Detect which cell encompasses the target text, then output its [x, y] center coordinate. 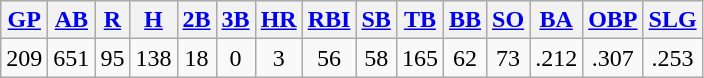
RBI [329, 20]
58 [376, 58]
BB [464, 20]
95 [112, 58]
SO [508, 20]
OBP [613, 20]
SB [376, 20]
209 [24, 58]
3 [278, 58]
651 [72, 58]
0 [236, 58]
SLG [672, 20]
56 [329, 58]
2B [196, 20]
R [112, 20]
AB [72, 20]
.307 [613, 58]
H [154, 20]
73 [508, 58]
TB [420, 20]
.253 [672, 58]
3B [236, 20]
62 [464, 58]
BA [556, 20]
GP [24, 20]
.212 [556, 58]
HR [278, 20]
138 [154, 58]
165 [420, 58]
18 [196, 58]
